Pinpoint the cell where the given text exists, returning its (X, Y) midpoint coordinate. 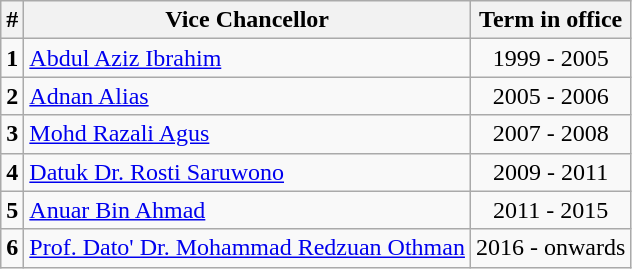
4 (12, 172)
2005 - 2006 (550, 96)
3 (12, 134)
2016 - onwards (550, 248)
2009 - 2011 (550, 172)
Adnan Alias (248, 96)
Datuk Dr. Rosti Saruwono (248, 172)
1999 - 2005 (550, 58)
# (12, 20)
2011 - 2015 (550, 210)
Abdul Aziz Ibrahim (248, 58)
Prof. Dato' Dr. Mohammad Redzuan Othman (248, 248)
Anuar Bin Ahmad (248, 210)
5 (12, 210)
Vice Chancellor (248, 20)
2007 - 2008 (550, 134)
6 (12, 248)
2 (12, 96)
Mohd Razali Agus (248, 134)
1 (12, 58)
Term in office (550, 20)
